Extract the [X, Y] coordinate from the center of the cell holding the provided text.  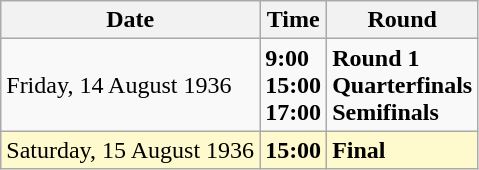
Date [130, 20]
15:00 [294, 150]
Round [402, 20]
Time [294, 20]
Saturday, 15 August 1936 [130, 150]
9:0015:0017:00 [294, 85]
Friday, 14 August 1936 [130, 85]
Final [402, 150]
Round 1QuarterfinalsSemifinals [402, 85]
